Determine the [x, y] coordinate at the center of the cell enclosing the given text.  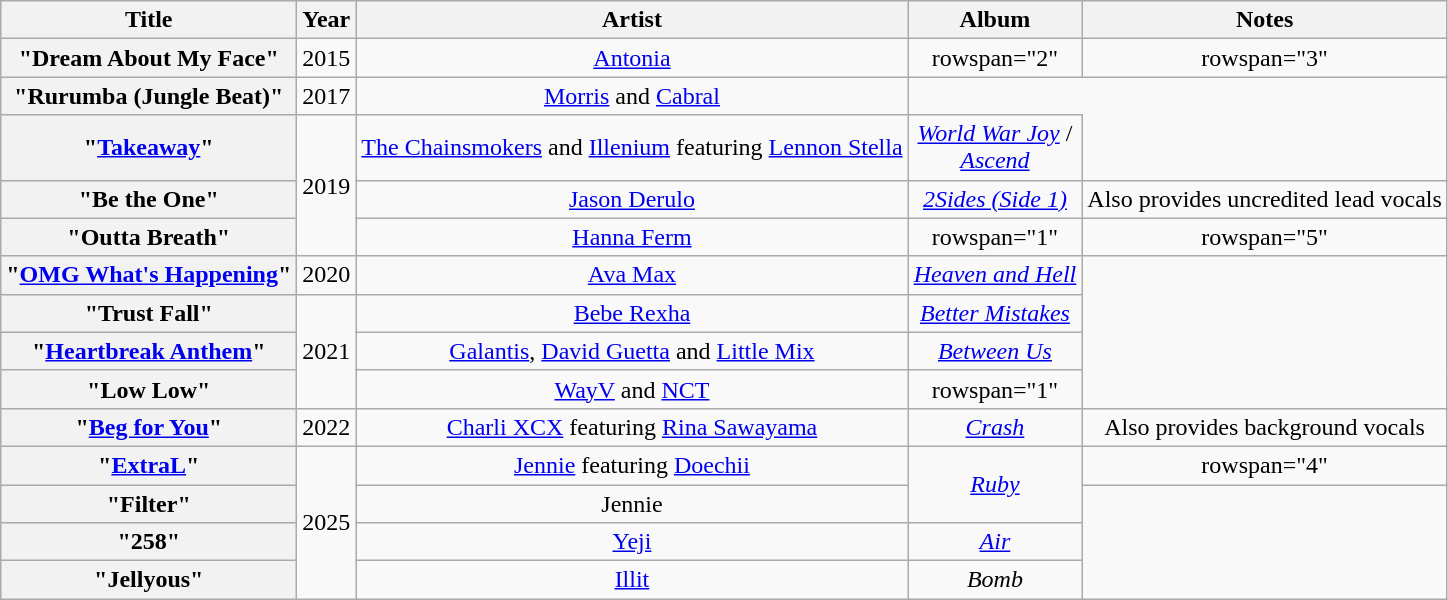
Notes [1265, 20]
2019 [326, 186]
Morris and Cabral [632, 96]
Crash [995, 427]
rowspan="4" [1265, 465]
2025 [326, 522]
Ruby [995, 484]
"ExtraL" [149, 465]
"Outta Breath" [149, 237]
Galantis, David Guetta and Little Mix [632, 351]
The Chainsmokers and Illenium featuring Lennon Stella [632, 148]
Illit [632, 580]
Title [149, 20]
2015 [326, 58]
"Be the One" [149, 199]
Heaven and Hell [995, 275]
Air [995, 542]
rowspan="2" [995, 58]
Artist [632, 20]
Jennie featuring Doechii [632, 465]
Also provides background vocals [1265, 427]
WayV and NCT [632, 389]
"OMG What's Happening" [149, 275]
"Heartbreak Anthem" [149, 351]
"Takeaway" [149, 148]
"Filter" [149, 503]
2Sides (Side 1) [995, 199]
Also provides uncredited lead vocals [1265, 199]
2017 [326, 96]
"Dream About My Face" [149, 58]
Jennie [632, 503]
"Low Low" [149, 389]
"Rurumba (Jungle Beat)" [149, 96]
2022 [326, 427]
"Jellyous" [149, 580]
rowspan="5" [1265, 237]
Better Mistakes [995, 313]
Charli XCX featuring Rina Sawayama [632, 427]
Album [995, 20]
Yeji [632, 542]
rowspan="3" [1265, 58]
Hanna Ferm [632, 237]
"Trust Fall" [149, 313]
"258" [149, 542]
2020 [326, 275]
Year [326, 20]
Jason Derulo [632, 199]
Between Us [995, 351]
"Beg for You" [149, 427]
2021 [326, 351]
Antonia [632, 58]
Bebe Rexha [632, 313]
World War Joy / Ascend [995, 148]
Ava Max [632, 275]
Bomb [995, 580]
